Scan for the cell matching the given text and deliver its [x, y] coordinate at center. 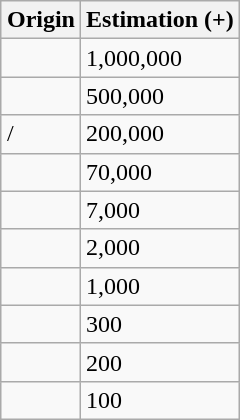
500,000 [160, 96]
1,000,000 [160, 58]
Estimation (+) [160, 20]
200 [160, 362]
Origin [40, 20]
100 [160, 400]
1,000 [160, 286]
/ [40, 134]
70,000 [160, 172]
2,000 [160, 248]
300 [160, 324]
200,000 [160, 134]
7,000 [160, 210]
